From the cell containing the given text, extract its center point as [X, Y] coordinate. 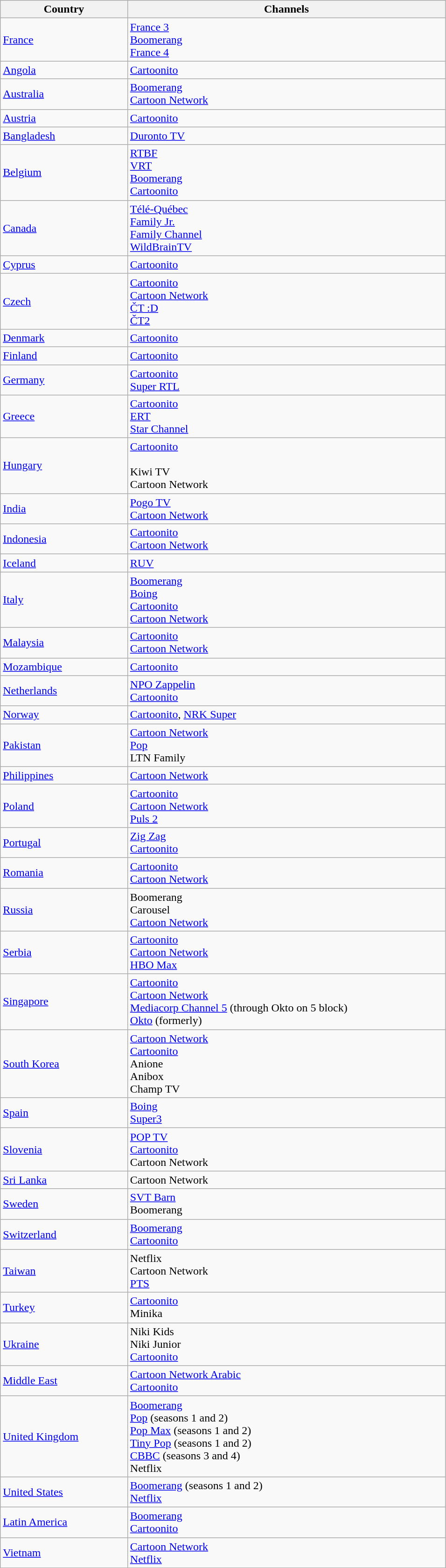
United Kingdom [64, 1436]
Cartoonito Cartoon Network [286, 872]
Country [64, 9]
Indonesia [64, 539]
Portugal [64, 843]
Cyprus [64, 265]
BoomerangCartoon Network [286, 94]
Cartoonito, NRK Super [286, 715]
Cartoonito Super RTL [286, 380]
South Korea [64, 1064]
India [64, 509]
RUV [286, 563]
Slovenia [64, 1150]
Canada [64, 228]
Boomerang Carousel Cartoon Network [286, 910]
Finland [64, 355]
Philippines [64, 775]
Iceland [64, 563]
Denmark [64, 338]
Germany [64, 380]
CartoonitoMinika [286, 1307]
Turkey [64, 1307]
Greece [64, 417]
Cartoon Network ArabicCartoonito [286, 1381]
Poland [64, 806]
Austria [64, 118]
NPO ZappelinCartoonito [286, 690]
France [64, 40]
Netherlands [64, 690]
Boomerang BoingCartoonitoCartoon Network [286, 600]
Russia [64, 910]
Télé-QuébecFamily Jr.Family ChannelWildBrainTV [286, 228]
POP TVCartoonitoCartoon Network [286, 1150]
CartoonitoCartoon NetworkHBO Max [286, 953]
Pogo TVCartoon Network [286, 509]
CartoonitoCartoon NetworkPuls 2 [286, 806]
Cartoon NetworkCartoonitoAnione AniboxChamp TV [286, 1064]
Latin America [64, 1522]
Channels [286, 9]
Angola [64, 70]
Hungary [64, 466]
Romania [64, 872]
NetflixCartoon NetworkPTS [286, 1271]
Switzerland [64, 1234]
Duronto TV [286, 136]
Czech [64, 301]
Cartoon NetworkNetflix [286, 1553]
Serbia [64, 953]
Middle East [64, 1381]
United States [64, 1492]
SVT BarnBoomerang [286, 1204]
Mozambique [64, 667]
CartoonitoCartoon NetworkČT :DČT2 [286, 301]
Norway [64, 715]
Cartoonito Kiwi TVCartoon Network [286, 466]
Bangladesh [64, 136]
France 3BoomerangFrance 4 [286, 40]
Boomerang (seasons 1 and 2)Netflix [286, 1492]
Sweden [64, 1204]
Taiwan [64, 1271]
Cartoonito ERTStar Channel [286, 417]
Spain [64, 1113]
Sri Lanka [64, 1180]
Ukraine [64, 1344]
Zig ZagCartoonito [286, 843]
Singapore [64, 1002]
Malaysia [64, 643]
Belgium [64, 173]
BoingSuper3 [286, 1113]
Niki KidsNiki Junior Cartoonito [286, 1344]
Vietnam [64, 1553]
Italy [64, 600]
Pakistan [64, 745]
BoomerangPop (seasons 1 and 2)Pop Max (seasons 1 and 2)Tiny Pop (seasons 1 and 2)CBBC (seasons 3 and 4)Netflix [286, 1436]
Australia [64, 94]
CartoonitoCartoon Network Mediacorp Channel 5 (through Okto on 5 block)Okto (formerly) [286, 1002]
Cartoon Network Pop LTN Family [286, 745]
RTBFVRTBoomerangCartoonito [286, 173]
